Extract the (x, y) coordinate from the center of the cell holding the provided text.  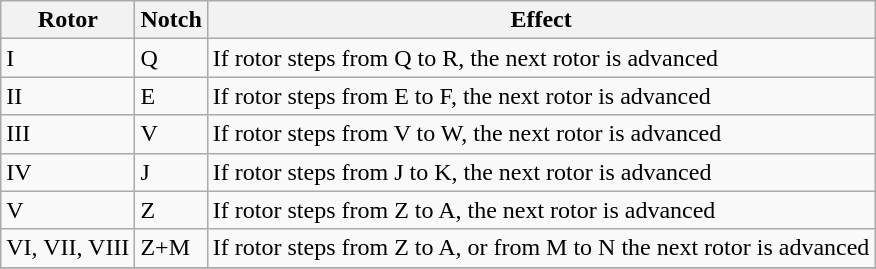
VI, VII, VIII (68, 248)
If rotor steps from Z to A, the next rotor is advanced (541, 210)
Z+M (171, 248)
If rotor steps from Z to A, or from M to N the next rotor is advanced (541, 248)
IV (68, 172)
Notch (171, 20)
III (68, 134)
If rotor steps from E to F, the next rotor is advanced (541, 96)
If rotor steps from Q to R, the next rotor is advanced (541, 58)
Z (171, 210)
If rotor steps from V to W, the next rotor is advanced (541, 134)
I (68, 58)
E (171, 96)
Rotor (68, 20)
II (68, 96)
If rotor steps from J to K, the next rotor is advanced (541, 172)
J (171, 172)
Effect (541, 20)
Q (171, 58)
